Determine the (x, y) coordinate at the center of the cell enclosing the given text.  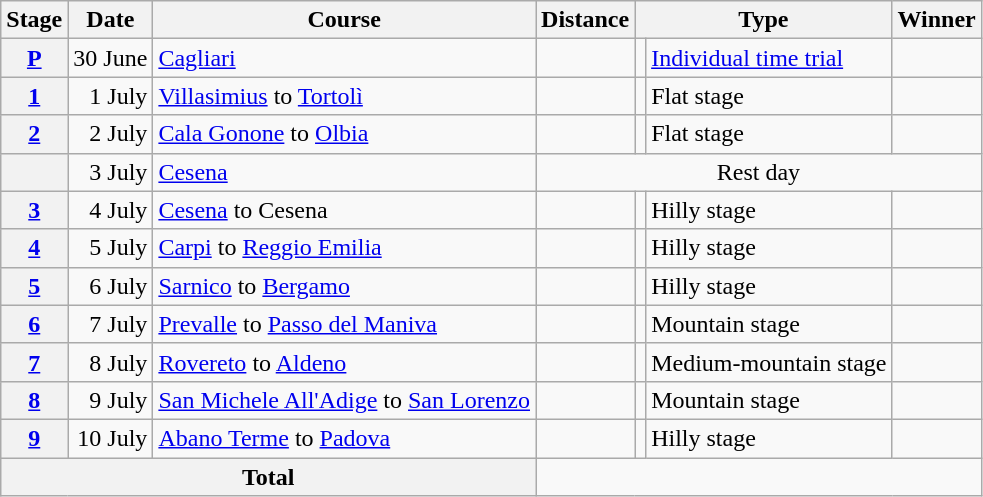
Individual time trial (769, 58)
7 (34, 362)
Medium-mountain stage (769, 362)
Cagliari (344, 58)
1 (34, 96)
6 (34, 324)
Villasimius to Tortolì (344, 96)
Winner (936, 20)
Cesena to Cesena (344, 210)
Date (110, 20)
Stage (34, 20)
3 July (110, 172)
P (34, 58)
Total (268, 477)
1 July (110, 96)
Rest day (759, 172)
Cala Gonone to Olbia (344, 134)
Sarnico to Bergamo (344, 286)
Prevalle to Passo del Maniva (344, 324)
9 (34, 438)
Type (764, 20)
Carpi to Reggio Emilia (344, 248)
4 July (110, 210)
Distance (586, 20)
San Michele All'Adige to San Lorenzo (344, 400)
6 July (110, 286)
7 July (110, 324)
8 (34, 400)
5 July (110, 248)
Rovereto to Aldeno (344, 362)
5 (34, 286)
2 (34, 134)
3 (34, 210)
2 July (110, 134)
Course (344, 20)
4 (34, 248)
8 July (110, 362)
Abano Terme to Padova (344, 438)
9 July (110, 400)
10 July (110, 438)
Cesena (344, 172)
30 June (110, 58)
